From the cell containing the given text, extract its center point as [X, Y] coordinate. 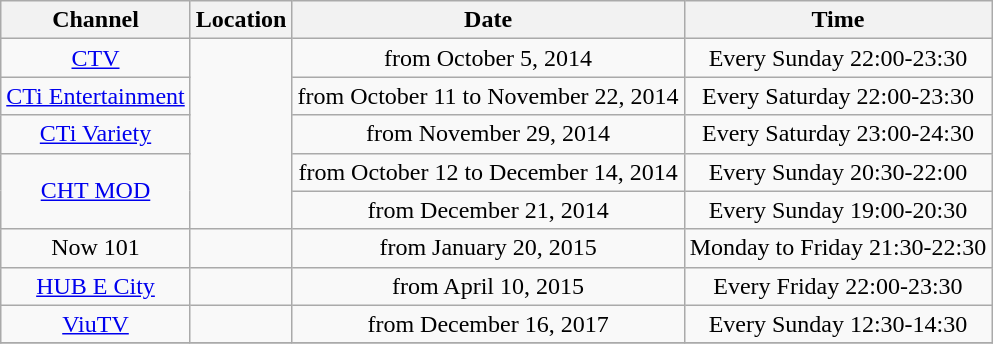
from October 12 to December 14, 2014 [488, 172]
Monday to Friday 21:30-22:30 [838, 248]
from October 5, 2014 [488, 58]
Every Saturday 23:00-24:30 [838, 134]
ViuTV [96, 324]
Time [838, 20]
from April 10, 2015 [488, 286]
from October 11 to November 22, 2014 [488, 96]
from November 29, 2014 [488, 134]
from January 20, 2015 [488, 248]
from December 21, 2014 [488, 210]
Every Saturday 22:00-23:30 [838, 96]
CTi Variety [96, 134]
CTV [96, 58]
Location [241, 20]
Every Friday 22:00-23:30 [838, 286]
Every Sunday 20:30-22:00 [838, 172]
Every Sunday 22:00-23:30 [838, 58]
Every Sunday 12:30-14:30 [838, 324]
CTi Entertainment [96, 96]
Date [488, 20]
HUB E City [96, 286]
Channel [96, 20]
CHT MOD [96, 191]
Every Sunday 19:00-20:30 [838, 210]
from December 16, 2017 [488, 324]
Now 101 [96, 248]
